Identify which cell holds the provided text, then report its [x, y] central coordinate. 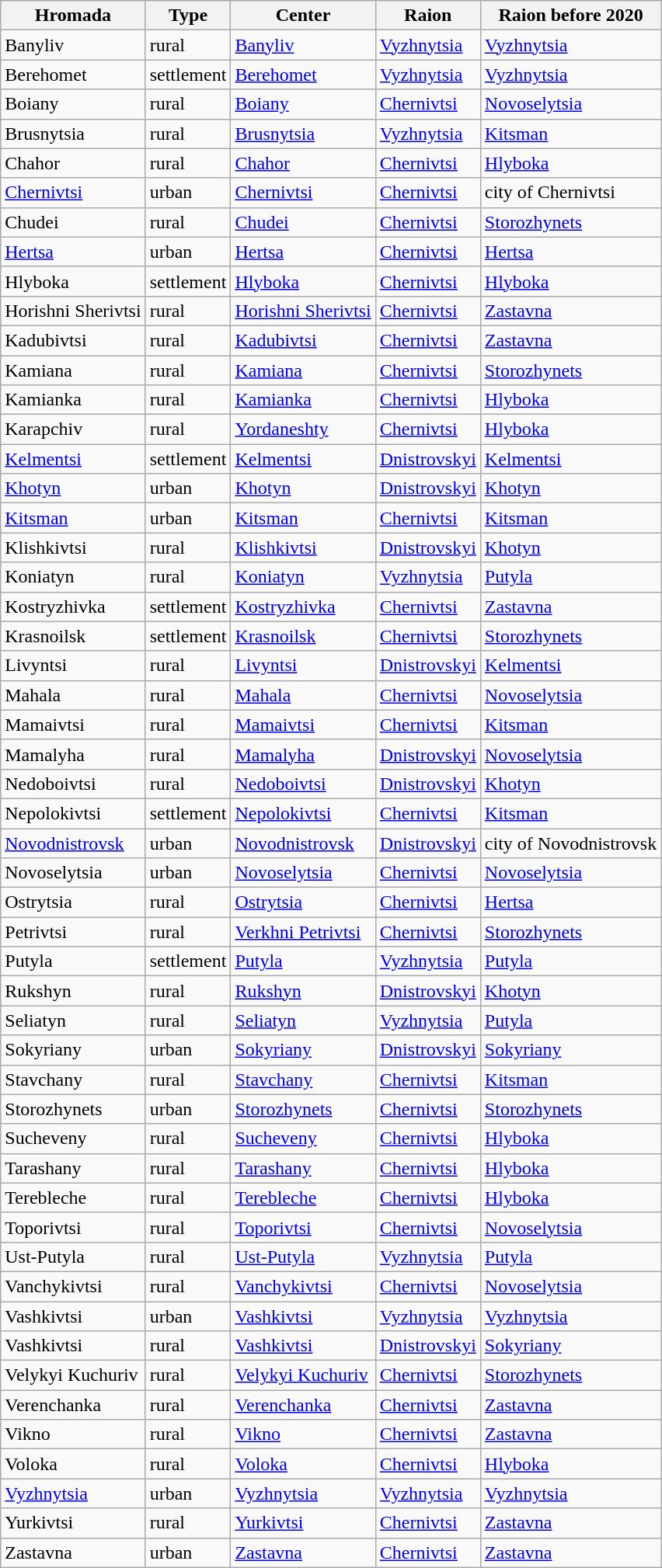
Raion before 2020 [570, 16]
city of Novodnistrovsk [570, 843]
city of Chernivtsi [570, 193]
Type [188, 16]
Hromada [73, 16]
Karapchiv [73, 429]
Raion [427, 16]
Petrivtsi [73, 932]
Center [303, 16]
Verkhni Petrivtsi [303, 932]
Yordaneshty [303, 429]
